Provide the [X, Y] coordinate of the cell's center where the given text is located.  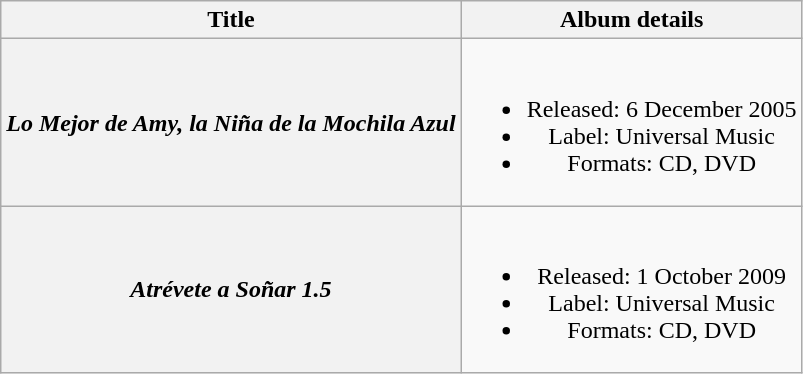
Album details [632, 20]
Released: 1 October 2009Label: Universal MusicFormats: CD, DVD [632, 290]
Lo Mejor de Amy, la Niña de la Mochila Azul [231, 122]
Atrévete a Soñar 1.5 [231, 290]
Released: 6 December 2005Label: Universal MusicFormats: CD, DVD [632, 122]
Title [231, 20]
